Return the [X, Y] coordinate for the center point of the cell that contains the specified text.  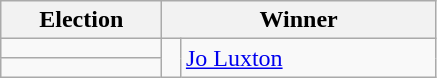
Winner [299, 20]
Jo Luxton [308, 58]
Election [82, 20]
